Locate the cell with the specified text and output its (X, Y) center coordinate. 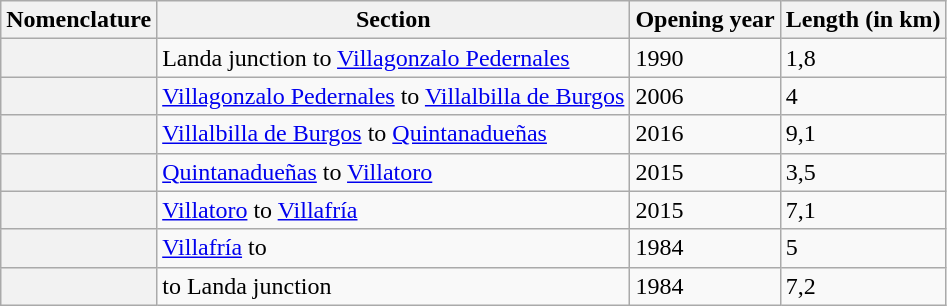
3,5 (863, 172)
to Landa junction (394, 286)
7,2 (863, 286)
Nomenclature (79, 20)
1990 (705, 58)
Villafría to (394, 248)
Landa junction to Villagonzalo Pedernales (394, 58)
5 (863, 248)
Opening year (705, 20)
Quintanadueñas to Villatoro (394, 172)
4 (863, 96)
2006 (705, 96)
1,8 (863, 58)
Villatoro to Villafría (394, 210)
2016 (705, 134)
Villagonzalo Pedernales to Villalbilla de Burgos (394, 96)
Villalbilla de Burgos to Quintanadueñas (394, 134)
Length (in km) (863, 20)
9,1 (863, 134)
Section (394, 20)
7,1 (863, 210)
